Output the (X, Y) coordinate of the center of the cell containing the given text.  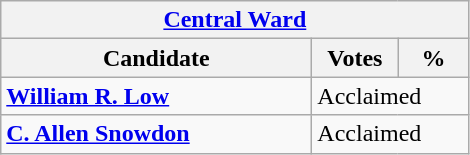
Votes (355, 58)
% (434, 58)
William R. Low (156, 96)
C. Allen Snowdon (156, 134)
Candidate (156, 58)
Central Ward (235, 20)
